Provide the [x, y] coordinate of the cell's center where the given text is located.  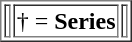
† = Series [66, 20]
